Capture the cell that displays the provided text and extract its (X, Y) central coordinate. 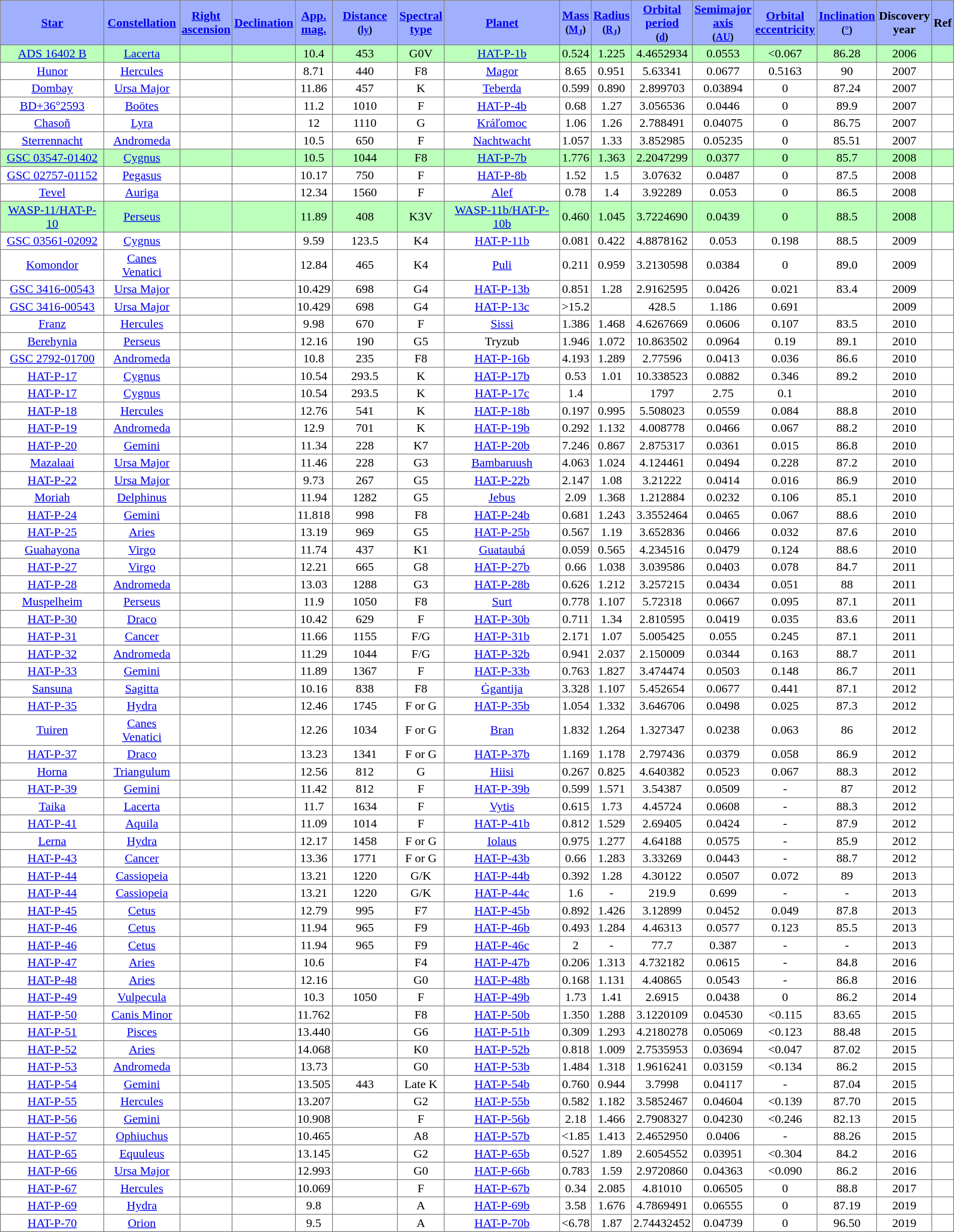
Delphinus (142, 497)
11.9 (314, 601)
<0.134 (785, 1066)
0.095 (785, 601)
0.892 (576, 910)
HAT-P-52 (52, 1049)
3.92289 (662, 192)
2.6915 (662, 997)
HAT-P-51 (52, 1032)
1.264 (611, 730)
HAT-P-57b (502, 1136)
G8 (421, 567)
1560 (365, 192)
0.04075 (724, 123)
Semimajoraxis(AU) (724, 23)
0.04230 (724, 1119)
0.0438 (724, 997)
HAT-P-19 (52, 428)
0.04530 (724, 1015)
0.825 (611, 772)
<0.139 (785, 1101)
96.50 (847, 1223)
0.812 (576, 823)
0.0507 (724, 876)
HAT-P-52b (502, 1049)
0.1 (785, 393)
2.147 (576, 480)
0.163 (785, 654)
12.46 (314, 706)
HAT-P-39b (502, 789)
3.474474 (662, 671)
HAT-P-31 (52, 636)
1.283 (611, 858)
0.0426 (724, 289)
2.7908327 (662, 1119)
0.0443 (724, 858)
1.186 (724, 306)
0.387 (724, 945)
0.081 (576, 241)
1.178 (611, 754)
0.818 (576, 1049)
HAT-P-33 (52, 671)
Teberda (502, 88)
10.17 (314, 175)
11.66 (314, 636)
0.078 (785, 567)
0.197 (576, 411)
K1 (421, 550)
4.732182 (662, 962)
2006 (905, 53)
4.64188 (662, 841)
4.8878162 (662, 241)
90 (847, 71)
Bambaruush (502, 463)
1.19 (611, 532)
2.797436 (662, 754)
0.0523 (724, 772)
HAT-P-37 (52, 754)
HAT-P-65b (502, 1153)
Canis Minor (142, 1015)
Magor (502, 71)
670 (365, 324)
2.037 (611, 654)
HAT-P-37b (502, 754)
0.03159 (724, 1066)
1.776 (576, 158)
465 (365, 265)
HAT-P-7b (502, 158)
<6.78 (576, 1223)
0.025 (785, 706)
HAT-P-49b (502, 997)
HAT-P-47b (502, 962)
0.0606 (724, 324)
0.34 (576, 1188)
<0.246 (785, 1119)
1.057 (576, 140)
1.212 (611, 584)
3.1220109 (662, 1015)
0.0406 (724, 1136)
0.0419 (724, 619)
87.24 (847, 88)
82.13 (847, 1119)
87.04 (847, 1084)
WASP-11b/HAT-P-10b (502, 217)
2.75 (724, 393)
ADS 16402 B (52, 53)
<0.123 (785, 1032)
1.131 (611, 980)
14.068 (314, 1049)
1.350 (576, 1015)
5.508023 (662, 411)
1771 (365, 858)
9.8 (314, 1205)
1.327347 (662, 730)
HAT-P-19b (502, 428)
4.008778 (662, 428)
HAT-P-46c (502, 945)
Sagitta (142, 688)
5.452654 (662, 688)
10.863502 (662, 341)
11.34 (314, 445)
Pegasus (142, 175)
3.2130598 (662, 265)
Sterrennacht (52, 140)
1.045 (611, 217)
2.810595 (662, 619)
Guahayona (52, 550)
HAT-P-69b (502, 1205)
0.53 (576, 376)
1.009 (611, 1049)
Inclination(°) (847, 23)
0.0509 (724, 789)
0.565 (611, 550)
0.422 (611, 241)
0.0434 (724, 584)
0.04604 (724, 1101)
0.867 (611, 445)
0.615 (576, 806)
1.06 (576, 123)
Radius(RJ) (611, 23)
83.5 (847, 324)
GSC 03547-01402 (52, 158)
HAT-P-28b (502, 584)
0.05069 (724, 1032)
4.40865 (662, 980)
K0 (421, 1049)
13.145 (314, 1153)
0.058 (785, 754)
Taika (52, 806)
HAT-P-43 (52, 858)
1.038 (611, 567)
750 (365, 175)
1367 (365, 671)
1034 (365, 730)
0.851 (576, 289)
Chasoň (52, 123)
HAT-P-44c (502, 893)
HAT-P-67b (502, 1188)
86.6 (847, 358)
0.036 (785, 358)
0.015 (785, 445)
1.07 (611, 636)
838 (365, 688)
87.02 (847, 1049)
0.68 (576, 106)
9.73 (314, 480)
0.0232 (724, 497)
267 (365, 480)
HAT-P-53b (502, 1066)
3.7224690 (662, 217)
HAT-P-22b (502, 480)
HAT-P-65 (52, 1153)
1.169 (576, 754)
1.468 (611, 324)
0.527 (576, 1153)
<0.115 (785, 1015)
1745 (365, 706)
0.0377 (724, 158)
0.206 (576, 962)
HAT-P-47 (52, 962)
190 (365, 341)
12.84 (314, 265)
1.413 (611, 1136)
HAT-P-67 (52, 1188)
1.293 (611, 1032)
85.7 (847, 158)
HAT-P-41b (502, 823)
10.4 (314, 53)
0.493 (576, 928)
10.465 (314, 1136)
3.12899 (662, 910)
HAT-P-70b (502, 1223)
HAT-P-25b (502, 532)
1.072 (611, 341)
HAT-P-11b (502, 241)
13.19 (314, 532)
0.763 (576, 671)
1014 (365, 823)
Guataubá (502, 550)
2 (576, 945)
1.132 (611, 428)
1.87 (611, 1223)
Lyra (142, 123)
13.440 (314, 1032)
2.7535953 (662, 1049)
2.171 (576, 636)
HAT-P-13b (502, 289)
89 (847, 876)
13.23 (314, 754)
8.71 (314, 71)
Muspelheim (52, 601)
HAT-P-66 (52, 1171)
0.567 (576, 532)
0.055 (724, 636)
0.05235 (724, 140)
0.0361 (724, 445)
HAT-P-27 (52, 567)
HAT-P-17c (502, 393)
4.124461 (662, 463)
3.21222 (662, 480)
10.6 (314, 962)
86 (847, 730)
0.06555 (724, 1205)
0.0559 (724, 411)
0.0479 (724, 550)
Dombay (52, 88)
1.5 (611, 175)
1.832 (576, 730)
Distance (ly) (365, 23)
2.74432452 (662, 1223)
HAT-P-55b (502, 1101)
87.3 (847, 706)
Equuleus (142, 1153)
1.466 (611, 1119)
App.mag. (314, 23)
1.59 (611, 1171)
0.0414 (724, 480)
1.484 (576, 1066)
11.762 (314, 1015)
11.74 (314, 550)
0.0379 (724, 754)
0.198 (785, 241)
1.571 (611, 789)
5.63341 (662, 71)
1.676 (611, 1205)
Tryzub (502, 341)
0.059 (576, 550)
86.5 (847, 192)
629 (365, 619)
1797 (662, 393)
Sansuna (52, 688)
0.941 (576, 654)
0.0424 (724, 823)
HAT-P-31b (502, 636)
HAT-P-57 (52, 1136)
Rightascension (206, 23)
<0.067 (785, 53)
0.0465 (724, 515)
HAT-P-70 (52, 1223)
1.529 (611, 823)
Hiisi (502, 772)
84.8 (847, 962)
1.08 (611, 480)
0.0494 (724, 463)
0.0882 (724, 376)
HAT-P-28 (52, 584)
HAT-P-66b (502, 1171)
0.267 (576, 772)
HAT-P-53 (52, 1066)
HAT-P-56b (502, 1119)
2.6054552 (662, 1153)
K3V (421, 217)
0.783 (576, 1171)
0.711 (576, 619)
HAT-P-49 (52, 997)
10.069 (314, 1188)
Triangulum (142, 772)
3.328 (576, 688)
7.246 (576, 445)
0.016 (785, 480)
HAT-P-46b (502, 928)
87.6 (847, 532)
11.46 (314, 463)
2.899703 (662, 88)
0.0413 (724, 358)
1.26 (611, 123)
11.42 (314, 789)
88.2 (847, 428)
10.3 (314, 997)
650 (365, 140)
12.993 (314, 1171)
Constellation (142, 23)
13.73 (314, 1066)
Jebus (502, 497)
Kráľomoc (502, 123)
Orion (142, 1223)
Auriga (142, 192)
HAT-P-24b (502, 515)
4.7869491 (662, 1205)
0.124 (785, 550)
3.039586 (662, 567)
HAT-P-44b (502, 876)
F4 (421, 962)
Pisces (142, 1032)
1.288 (611, 1015)
F7 (421, 910)
701 (365, 428)
0.123 (785, 928)
0.0577 (724, 928)
GSC 2792-01700 (52, 358)
9.5 (314, 1223)
HAT-P-50b (502, 1015)
Iolaus (502, 841)
0.0543 (724, 980)
0.0238 (724, 730)
1.41 (611, 997)
12.34 (314, 192)
443 (365, 1084)
87.19 (847, 1205)
1.289 (611, 358)
Aquila (142, 823)
Ġgantija (502, 688)
HAT-P-48b (502, 980)
235 (365, 358)
12.56 (314, 772)
4.2180278 (662, 1032)
453 (365, 53)
Declination (264, 23)
2.875317 (662, 445)
2.150009 (662, 654)
1.277 (611, 841)
1282 (365, 497)
541 (365, 411)
0.292 (576, 428)
12.76 (314, 411)
408 (365, 217)
12.79 (314, 910)
11.86 (314, 88)
HAT-P-55 (52, 1101)
87.70 (847, 1101)
HAT-P-54 (52, 1084)
2.9720860 (662, 1171)
86.7 (847, 671)
Puli (502, 265)
1.182 (611, 1101)
85.1 (847, 497)
1.01 (611, 376)
0.0403 (724, 567)
2.69405 (662, 823)
2.18 (576, 1119)
0.072 (785, 876)
HAT-P-45 (52, 910)
0.148 (785, 671)
87.2 (847, 463)
3.07632 (662, 175)
1.33 (611, 140)
1.827 (611, 671)
HAT-P-22 (52, 480)
0.778 (576, 601)
9.59 (314, 241)
Lerna (52, 841)
3.54387 (662, 789)
Sissi (502, 324)
11.29 (314, 654)
HAT-P-1b (502, 53)
0.03951 (724, 1153)
3.257215 (662, 584)
HAT-P-4b (502, 106)
0.691 (785, 306)
11.7 (314, 806)
87 (847, 789)
HAT-P-13c (502, 306)
0.0439 (724, 217)
437 (365, 550)
0.06505 (724, 1188)
HAT-P-20 (52, 445)
Horna (52, 772)
86.28 (847, 53)
998 (365, 515)
2017 (905, 1188)
0.03694 (724, 1049)
3.5852467 (662, 1101)
G0V (421, 53)
<0.304 (785, 1153)
84.7 (847, 567)
HAT-P-17b (502, 376)
HAT-P-35 (52, 706)
Spectraltype (421, 23)
1634 (365, 806)
0.19 (785, 341)
4.234516 (662, 550)
219.9 (662, 893)
87.8 (847, 910)
440 (365, 71)
1.318 (611, 1066)
WASP-11/HAT-P-10 (52, 217)
0.0384 (724, 265)
2.4652950 (662, 1136)
10.908 (314, 1119)
3.646706 (662, 706)
0.0615 (724, 962)
457 (365, 88)
0.309 (576, 1032)
5.005425 (662, 636)
1.6 (576, 893)
0.626 (576, 584)
HAT-P-30b (502, 619)
Ophiuchus (142, 1136)
HAT-P-45b (502, 910)
83.65 (847, 1015)
HAT-P-24 (52, 515)
8.65 (576, 71)
HAT-P-8b (502, 175)
3.7998 (662, 1084)
GSC 03561-02092 (52, 241)
0.168 (576, 980)
Franz (52, 324)
4.193 (576, 358)
GSC 02757-01152 (52, 175)
665 (365, 567)
1.34 (611, 619)
1.313 (611, 962)
HAT-P-32b (502, 654)
1.243 (611, 515)
Star (52, 23)
Boötes (142, 106)
0.5163 (785, 71)
HAT-P-54b (502, 1084)
77.7 (662, 945)
0.441 (785, 688)
0.106 (785, 497)
428.5 (662, 306)
<0.047 (785, 1049)
BD+36°2593 (52, 106)
1.946 (576, 341)
Tevel (52, 192)
HAT-P-56 (52, 1119)
0.04363 (724, 1171)
0.245 (785, 636)
0.995 (611, 411)
0.944 (611, 1084)
0.084 (785, 411)
4.46313 (662, 928)
G6 (421, 1032)
4.30122 (662, 876)
0.051 (785, 584)
Ref (943, 23)
Vulpecula (142, 997)
0.0452 (724, 910)
0.228 (785, 463)
0.582 (576, 1101)
HAT-P-30 (52, 619)
0.0667 (724, 601)
HAT-P-39 (52, 789)
Berehynia (52, 341)
10.42 (314, 619)
Discoveryyear (905, 23)
Orbitaleccentricity (785, 23)
1110 (365, 123)
1.89 (611, 1153)
1341 (365, 754)
0.0498 (724, 706)
0.524 (576, 53)
<0.090 (785, 1171)
A8 (421, 1136)
Nachtwacht (502, 140)
0.04117 (724, 1084)
HAT-P-43b (502, 858)
1.52 (576, 175)
3.3552464 (662, 515)
85.51 (847, 140)
0.959 (611, 265)
4.640382 (662, 772)
0.0344 (724, 654)
87.9 (847, 823)
3.852985 (662, 140)
123.5 (365, 241)
11.2 (314, 106)
0.951 (611, 71)
1288 (365, 584)
1.054 (576, 706)
88.48 (847, 1032)
1.27 (611, 106)
1458 (365, 841)
HAT-P-18 (52, 411)
11.818 (314, 515)
Bran (502, 730)
HAT-P-48 (52, 980)
0.211 (576, 265)
1.212884 (662, 497)
Orbitalperiod(d) (662, 23)
0.890 (611, 88)
2.9162595 (662, 289)
88 (847, 584)
0.03894 (724, 88)
HAT-P-69 (52, 1205)
3.33269 (662, 858)
0.0608 (724, 806)
0.78 (576, 192)
0.346 (785, 376)
89.1 (847, 341)
Planet (502, 23)
4.4652934 (662, 53)
995 (365, 910)
0.975 (576, 841)
1010 (365, 106)
1.024 (611, 463)
11.09 (314, 823)
1.426 (611, 910)
0.0487 (724, 175)
2.085 (611, 1188)
HAT-P-35b (502, 706)
13.36 (314, 858)
Moriah (52, 497)
12.17 (314, 841)
0.0575 (724, 841)
1.225 (611, 53)
Tuiren (52, 730)
0.032 (785, 532)
10.16 (314, 688)
<1.85 (576, 1136)
HAT-P-18b (502, 411)
0.760 (576, 1084)
0.04739 (724, 1223)
12.21 (314, 567)
1155 (365, 636)
89.9 (847, 106)
3.58 (576, 1205)
12.26 (314, 730)
0.681 (576, 515)
HAT-P-33b (502, 671)
Mass(MJ) (576, 23)
0.063 (785, 730)
Surt (502, 601)
2.09 (576, 497)
969 (365, 532)
4.81010 (662, 1188)
0.460 (576, 217)
HAT-P-41 (52, 823)
0.107 (785, 324)
2.788491 (662, 123)
HAT-P-27b (502, 567)
0.021 (785, 289)
13.505 (314, 1084)
85.9 (847, 841)
HAT-P-25 (52, 532)
1.9616241 (662, 1066)
83.6 (847, 619)
Mazalaai (52, 463)
0.035 (785, 619)
0.049 (785, 910)
83.4 (847, 289)
2.2047299 (662, 158)
12 (314, 123)
Late K (421, 1084)
HAT-P-51b (502, 1032)
88.26 (847, 1136)
0.0503 (724, 671)
2014 (905, 997)
10.338523 (662, 376)
HAT-P-32 (52, 654)
HAT-P-50 (52, 1015)
1.386 (576, 324)
Hunor (52, 71)
K7 (421, 445)
Komondor (52, 265)
1.284 (611, 928)
1.363 (611, 158)
85.5 (847, 928)
1.332 (611, 706)
13.03 (314, 584)
4.063 (576, 463)
3.652836 (662, 532)
0.0964 (724, 341)
Alef (502, 192)
84.2 (847, 1153)
10.8 (314, 358)
>15.2 (576, 306)
89.2 (847, 376)
4.6267669 (662, 324)
4.45724 (662, 806)
87.5 (847, 175)
0.392 (576, 876)
0.0446 (724, 106)
HAT-P-20b (502, 445)
9.98 (314, 324)
HAT-P-16b (502, 358)
2.77596 (662, 358)
5.72318 (662, 601)
89.0 (847, 265)
Vytis (502, 806)
13.207 (314, 1101)
3.056536 (662, 106)
0.0553 (724, 53)
12.9 (314, 428)
1.368 (611, 497)
0.699 (724, 893)
86.75 (847, 123)
